Pinpoint the cell where the given text exists, returning its [x, y] midpoint coordinate. 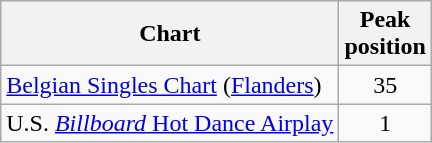
Belgian Singles Chart (Flanders) [170, 85]
35 [385, 85]
U.S. Billboard Hot Dance Airplay [170, 123]
Peakposition [385, 34]
1 [385, 123]
Chart [170, 34]
